Find where the given text appears and provide that cell's center as (x, y) coordinate. 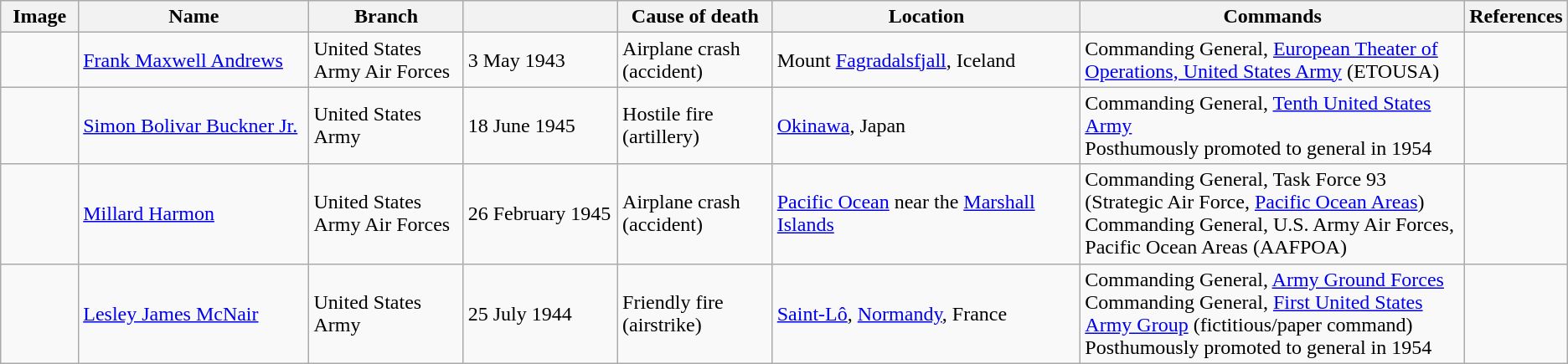
Hostile fire (artillery) (695, 126)
Location (926, 17)
Friendly fire (airstrike) (695, 313)
Cause of death (695, 17)
25 July 1944 (540, 313)
Mount Fagradalsfjall, Iceland (926, 60)
Millard Harmon (194, 214)
Commanding General, Tenth United States ArmyPosthumously promoted to general in 1954 (1273, 126)
Branch (386, 17)
Okinawa, Japan (926, 126)
18 June 1945 (540, 126)
Lesley James McNair (194, 313)
Frank Maxwell Andrews (194, 60)
Commanding General, European Theater of Operations, United States Army (ETOUSA) (1273, 60)
3 May 1943 (540, 60)
Image (40, 17)
26 February 1945 (540, 214)
Simon Bolivar Buckner Jr. (194, 126)
Pacific Ocean near the Marshall Islands (926, 214)
Name (194, 17)
Commanding General, Task Force 93 (Strategic Air Force, Pacific Ocean Areas)Commanding General, U.S. Army Air Forces, Pacific Ocean Areas (AAFPOA) (1273, 214)
References (1516, 17)
Commands (1273, 17)
Saint-Lô, Normandy, France (926, 313)
